For the text-containing cell, return its midpoint in (x, y) coordinate format. 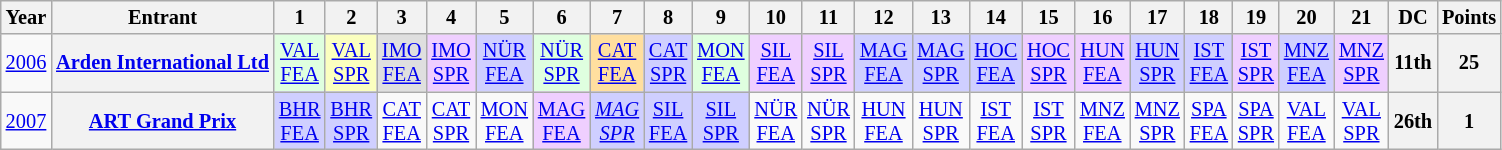
9 (720, 17)
IMOSPR (450, 63)
7 (617, 17)
8 (668, 17)
25 (1469, 63)
SPAFEA (1209, 121)
HOCSPR (1048, 63)
17 (1158, 17)
Points (1469, 17)
SPASPR (1256, 121)
Entrant (162, 17)
Year (26, 17)
DC (1413, 17)
20 (1306, 17)
4 (450, 17)
IMOFEA (402, 63)
12 (884, 17)
6 (562, 17)
18 (1209, 17)
ART Grand Prix (162, 121)
11th (1413, 63)
13 (940, 17)
Arden International Ltd (162, 63)
14 (996, 17)
16 (1102, 17)
BHRFEA (300, 121)
19 (1256, 17)
BHRSPR (351, 121)
2006 (26, 63)
2007 (26, 121)
5 (504, 17)
21 (1362, 17)
3 (402, 17)
10 (776, 17)
15 (1048, 17)
2 (351, 17)
HOCFEA (996, 63)
11 (828, 17)
26th (1413, 121)
